Capture the cell that displays the provided text and extract its [x, y] central coordinate. 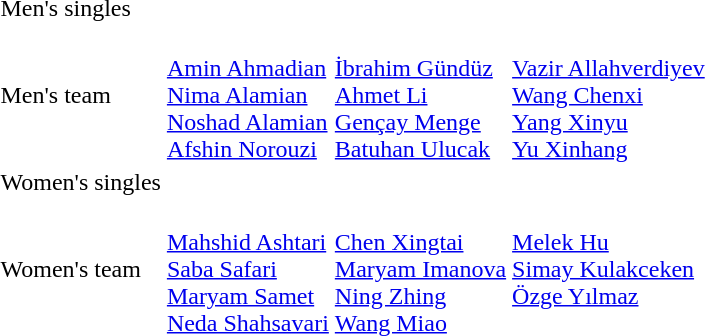
İbrahim GündüzAhmet LiGençay MengeBatuhan Ulucak [420, 95]
Amin AhmadianNima AlamianNoshad AlamianAfshin Norouzi [248, 95]
